Search for the cell housing the specified text and yield its (x, y) center coordinate. 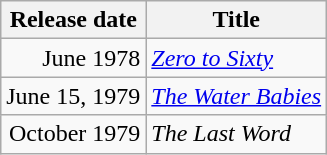
Title (236, 20)
The Water Babies (236, 96)
The Last Word (236, 134)
Release date (74, 20)
Zero to Sixty (236, 58)
June 1978 (74, 58)
June 15, 1979 (74, 96)
October 1979 (74, 134)
